Output the [X, Y] coordinate of the center of the cell containing the given text.  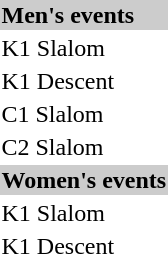
C2 Slalom [74, 147]
C1 Slalom [74, 114]
Women's events [84, 180]
Men's events [84, 15]
K1 Descent [74, 81]
